Output the (x, y) coordinate of the center of the cell containing the given text.  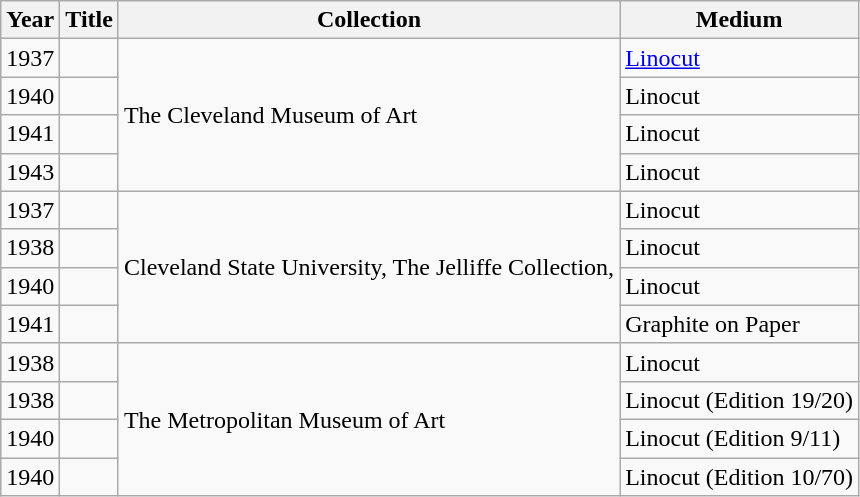
Linocut (Edition 9/11) (740, 438)
The Metropolitan Museum of Art (368, 419)
Year (30, 20)
Title (90, 20)
Linocut (Edition 10/70) (740, 477)
Graphite on Paper (740, 324)
Linocut (Edition 19/20) (740, 400)
The Cleveland Museum of Art (368, 115)
Medium (740, 20)
1943 (30, 172)
Cleveland State University, The Jelliffe Collection, (368, 267)
Collection (368, 20)
